Search for the cell housing the specified text and yield its [x, y] center coordinate. 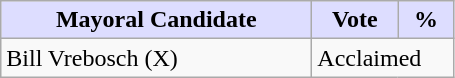
Bill Vrebosch (X) [156, 58]
Acclaimed [383, 58]
Mayoral Candidate [156, 20]
% [426, 20]
Vote [355, 20]
